Identify which cell holds the provided text, then report its [X, Y] central coordinate. 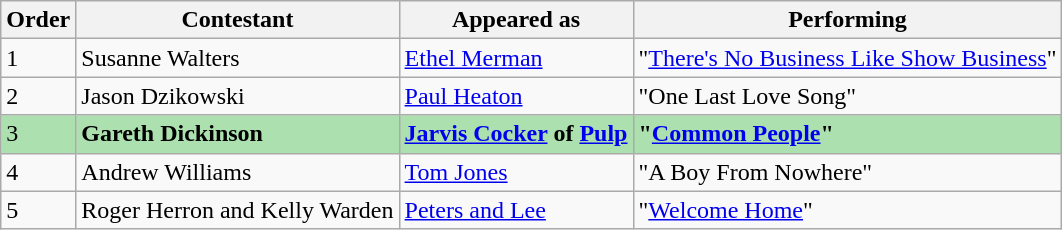
Appeared as [516, 20]
"Common People" [848, 134]
"One Last Love Song" [848, 96]
Roger Herron and Kelly Warden [238, 210]
3 [38, 134]
Andrew Williams [238, 172]
5 [38, 210]
Performing [848, 20]
Order [38, 20]
"A Boy From Nowhere" [848, 172]
Tom Jones [516, 172]
"Welcome Home" [848, 210]
Jarvis Cocker of Pulp [516, 134]
Contestant [238, 20]
Peters and Lee [516, 210]
4 [38, 172]
1 [38, 58]
Jason Dzikowski [238, 96]
"There's No Business Like Show Business" [848, 58]
Paul Heaton [516, 96]
2 [38, 96]
Gareth Dickinson [238, 134]
Ethel Merman [516, 58]
Susanne Walters [238, 58]
